Pinpoint the cell where the given text exists, returning its [X, Y] midpoint coordinate. 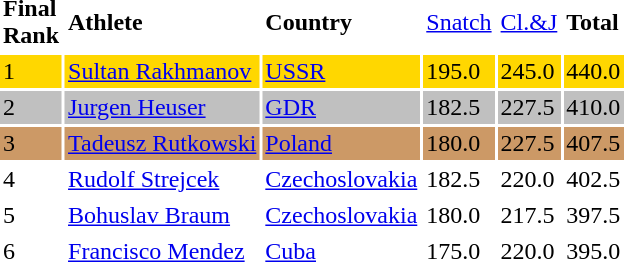
Tadeusz Rutkowski [162, 144]
440.0 [593, 72]
Rudolf Strejcek [162, 180]
Jurgen Heuser [162, 108]
GDR [341, 108]
Bohuslav Braum [162, 216]
217.5 [530, 216]
245.0 [530, 72]
402.5 [593, 180]
1 [31, 72]
5 [31, 216]
USSR [341, 72]
195.0 [458, 72]
4 [31, 180]
220.0 [530, 180]
2 [31, 108]
410.0 [593, 108]
Poland [341, 144]
407.5 [593, 144]
Sultan Rakhmanov [162, 72]
3 [31, 144]
397.5 [593, 216]
